Determine the [x, y] coordinate at the center of the cell enclosing the given text.  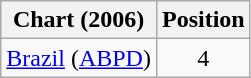
4 [203, 58]
Position [203, 20]
Brazil (ABPD) [79, 58]
Chart (2006) [79, 20]
